Scan for the cell matching the given text and deliver its [x, y] coordinate at center. 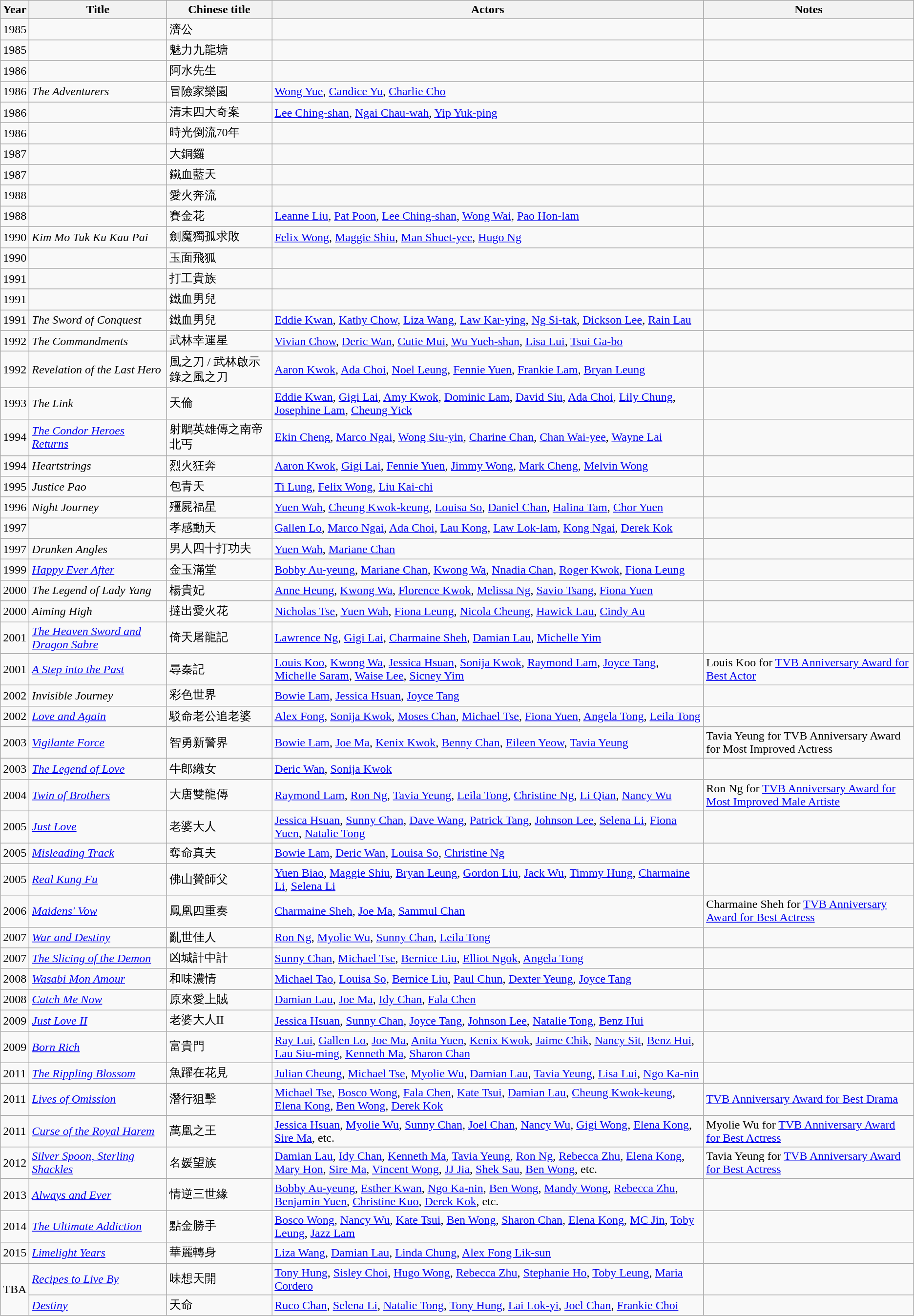
1996 [15, 508]
清末四大奇案 [219, 112]
情逆三世緣 [219, 1195]
Sunny Chan, Michael Tse, Bernice Liu, Elliot Ngok, Angela Tong [488, 959]
烈火狂奔 [219, 466]
駁命老公追老婆 [219, 717]
Yuen Wah, Cheung Kwok-keung, Louisa So, Daniel Chan, Halina Tam, Chor Yuen [488, 508]
The Legend of Love [98, 769]
射鵰英雄傳之南帝北丐 [219, 437]
The Slicing of the Demon [98, 959]
亂世佳人 [219, 937]
Revelation of the Last Hero [98, 370]
Ron Ng, Myolie Wu, Sunny Chan, Leila Tong [488, 937]
Bowie Lam, Deric Wan, Louisa So, Christine Ng [488, 853]
Yuen Wah, Mariane Chan [488, 549]
Myolie Wu for TVB Anniversary Award for Best Actress [809, 1131]
Julian Cheung, Michael Tse, Myolie Wu, Damian Lau, Tavia Yeung, Lisa Lui, Ngo Ka-nin [488, 1073]
天命 [219, 1305]
Tavia Yeung for TVB Anniversary Award for Best Actress [809, 1163]
1993 [15, 403]
Michael Tao, Louisa So, Bernice Liu, Paul Chun, Dexter Yeung, Joyce Tang [488, 979]
Yuen Biao, Maggie Shiu, Bryan Leung, Gordon Liu, Jack Wu, Timmy Hung, Charmaine Li, Selena Li [488, 880]
Love and Again [98, 717]
金玉滿堂 [219, 570]
Vivian Chow, Deric Wan, Cutie Mui, Wu Yueh-shan, Lisa Lui, Tsui Ga-bo [488, 341]
Always and Ever [98, 1195]
Wasabi Mon Amour [98, 979]
Ron Ng for TVB Anniversary Award for Most Improved Male Artiste [809, 795]
華麗轉身 [219, 1253]
The Legend of Lady Yang [98, 591]
Lee Ching-shan, Ngai Chau-wah, Yip Yuk-ping [488, 112]
撻出愛火花 [219, 611]
2013 [15, 1195]
奪命真夫 [219, 853]
Bobby Au-yeung, Esther Kwan, Ngo Ka-nin, Ben Wong, Mandy Wong, Rebecca Zhu, Benjamin Yuen, Christine Kuo, Derek Kok, etc. [488, 1195]
佛山贊師父 [219, 880]
Jessica Hsuan, Sunny Chan, Joyce Tang, Johnson Lee, Natalie Tong, Benz Hui [488, 1020]
Born Rich [98, 1047]
Curse of the Royal Harem [98, 1131]
賽金花 [219, 217]
原來愛上賊 [219, 1000]
Felix Wong, Maggie Shiu, Man Shuet-yee, Hugo Ng [488, 237]
Raymond Lam, Ron Ng, Tavia Yeung, Leila Tong, Christine Ng, Li Qian, Nancy Wu [488, 795]
Kim Mo Tuk Ku Kau Pai [98, 237]
Michael Tse, Bosco Wong, Fala Chen, Kate Tsui, Damian Lau, Cheung Kwok-keung, Elena Kong, Ben Wong, Derek Kok [488, 1099]
Jessica Hsuan, Myolie Wu, Sunny Chan, Joel Chan, Nancy Wu, Gigi Wong, Elena Kong, Sire Ma, etc. [488, 1131]
TVB Anniversary Award for Best Drama [809, 1099]
Maidens' Vow [98, 911]
鳳凰四重奏 [219, 911]
Justice Pao [98, 487]
Silver Spoon, Sterling Shackles [98, 1163]
濟公 [219, 29]
風之刀 / 武林啟示錄之風之刀 [219, 370]
魚躍在花見 [219, 1073]
Catch Me Now [98, 1000]
Ray Lui, Gallen Lo, Joe Ma, Anita Yuen, Kenix Kwok, Jaime Chik, Nancy Sit, Benz Hui, Lau Siu-ming, Kenneth Ma, Sharon Chan [488, 1047]
打工貴族 [219, 279]
劍魔獨孤求敗 [219, 237]
名媛望族 [219, 1163]
2015 [15, 1253]
倚天屠龍記 [219, 637]
Liza Wang, Damian Lau, Linda Chung, Alex Fong Lik-sun [488, 1253]
玉面飛狐 [219, 258]
Damian Lau, Idy Chan, Kenneth Ma, Tavia Yeung, Ron Ng, Rebecca Zhu, Elena Kong, Mary Hon, Sire Ma, Vincent Wong, JJ Jia, Shek Sau, Ben Wong, etc. [488, 1163]
Twin of Brothers [98, 795]
Aaron Kwok, Gigi Lai, Fennie Yuen, Jimmy Wong, Mark Cheng, Melvin Wong [488, 466]
The Link [98, 403]
Just Love [98, 827]
Leanne Liu, Pat Poon, Lee Ching-shan, Wong Wai, Pao Hon-lam [488, 217]
Bobby Au-yeung, Mariane Chan, Kwong Wa, Nnadia Chan, Roger Kwok, Fiona Leung [488, 570]
楊貴妃 [219, 591]
Ruco Chan, Selena Li, Natalie Tong, Tony Hung, Lai Lok-yi, Joel Chan, Frankie Choi [488, 1305]
Bowie Lam, Joe Ma, Kenix Kwok, Benny Chan, Eileen Yeow, Tavia Yeung [488, 743]
Chinese title [219, 10]
Eddie Kwan, Gigi Lai, Amy Kwok, Dominic Lam, David Siu, Ada Choi, Lily Chung, Josephine Lam, Cheung Yick [488, 403]
潛行狙擊 [219, 1099]
孝感動天 [219, 528]
Aiming High [98, 611]
The Adventurers [98, 92]
Lawrence Ng, Gigi Lai, Charmaine Sheh, Damian Lau, Michelle Yim [488, 637]
Charmaine Sheh for TVB Anniversary Award for Best Actress [809, 911]
Year [15, 10]
男人四十打功夫 [219, 549]
大銅鑼 [219, 154]
Bowie Lam, Jessica Hsuan, Joyce Tang [488, 696]
Damian Lau, Joe Ma, Idy Chan, Fala Chen [488, 1000]
Nicholas Tse, Yuen Wah, Fiona Leung, Nicola Cheung, Hawick Lau, Cindy Au [488, 611]
Gallen Lo, Marco Ngai, Ada Choi, Lau Kong, Law Lok-lam, Kong Ngai, Derek Kok [488, 528]
1995 [15, 487]
時光倒流70年 [219, 134]
2004 [15, 795]
點金勝手 [219, 1226]
包青天 [219, 487]
武林幸運星 [219, 341]
The Rippling Blossom [98, 1073]
War and Destiny [98, 937]
智勇新警界 [219, 743]
愛火奔流 [219, 195]
Anne Heung, Kwong Wa, Florence Kwok, Melissa Ng, Savio Tsang, Fiona Yuen [488, 591]
Bosco Wong, Nancy Wu, Kate Tsui, Ben Wong, Sharon Chan, Elena Kong, MC Jin, Toby Leung, Jazz Lam [488, 1226]
阿水先生 [219, 71]
殭屍福星 [219, 508]
A Step into the Past [98, 670]
Actors [488, 10]
Invisible Journey [98, 696]
和味濃情 [219, 979]
凶城計中計 [219, 959]
2014 [15, 1226]
2012 [15, 1163]
The Condor Heroes Returns [98, 437]
Ti Lung, Felix Wong, Liu Kai-chi [488, 487]
Night Journey [98, 508]
Jessica Hsuan, Sunny Chan, Dave Wang, Patrick Tang, Johnson Lee, Selena Li, Fiona Yuen, Natalie Tong [488, 827]
Heartstrings [98, 466]
老婆大人II [219, 1020]
天倫 [219, 403]
Tony Hung, Sisley Choi, Hugo Wong, Rebecca Zhu, Stephanie Ho, Toby Leung, Maria Cordero [488, 1279]
Ekin Cheng, Marco Ngai, Wong Siu-yin, Charine Chan, Chan Wai-yee, Wayne Lai [488, 437]
The Heaven Sword and Dragon Sabre [98, 637]
尋秦記 [219, 670]
萬凰之王 [219, 1131]
Recipes to Live By [98, 1279]
The Sword of Conquest [98, 320]
Tavia Yeung for TVB Anniversary Award for Most Improved Actress [809, 743]
TBA [15, 1290]
牛郎織女 [219, 769]
大唐雙龍傳 [219, 795]
Limelight Years [98, 1253]
2006 [15, 911]
富貴門 [219, 1047]
1999 [15, 570]
鐵血藍天 [219, 175]
Real Kung Fu [98, 880]
Lives of Omission [98, 1099]
Wong Yue, Candice Yu, Charlie Cho [488, 92]
Just Love II [98, 1020]
Alex Fong, Sonija Kwok, Moses Chan, Michael Tse, Fiona Yuen, Angela Tong, Leila Tong [488, 717]
Title [98, 10]
味想天開 [219, 1279]
Deric Wan, Sonija Kwok [488, 769]
Louis Koo for TVB Anniversary Award for Best Actor [809, 670]
Louis Koo, Kwong Wa, Jessica Hsuan, Sonija Kwok, Raymond Lam, Joyce Tang, Michelle Saram, Waise Lee, Sicney Yim [488, 670]
冒險家樂園 [219, 92]
The Ultimate Addiction [98, 1226]
Drunken Angles [98, 549]
魅力九龍塘 [219, 50]
Misleading Track [98, 853]
Aaron Kwok, Ada Choi, Noel Leung, Fennie Yuen, Frankie Lam, Bryan Leung [488, 370]
Vigilante Force [98, 743]
Charmaine Sheh, Joe Ma, Sammul Chan [488, 911]
Notes [809, 10]
彩色世界 [219, 696]
Happy Ever After [98, 570]
老婆大人 [219, 827]
The Commandments [98, 341]
Destiny [98, 1305]
Eddie Kwan, Kathy Chow, Liza Wang, Law Kar-ying, Ng Si-tak, Dickson Lee, Rain Lau [488, 320]
